Output the (X, Y) coordinate of the center of the cell containing the given text.  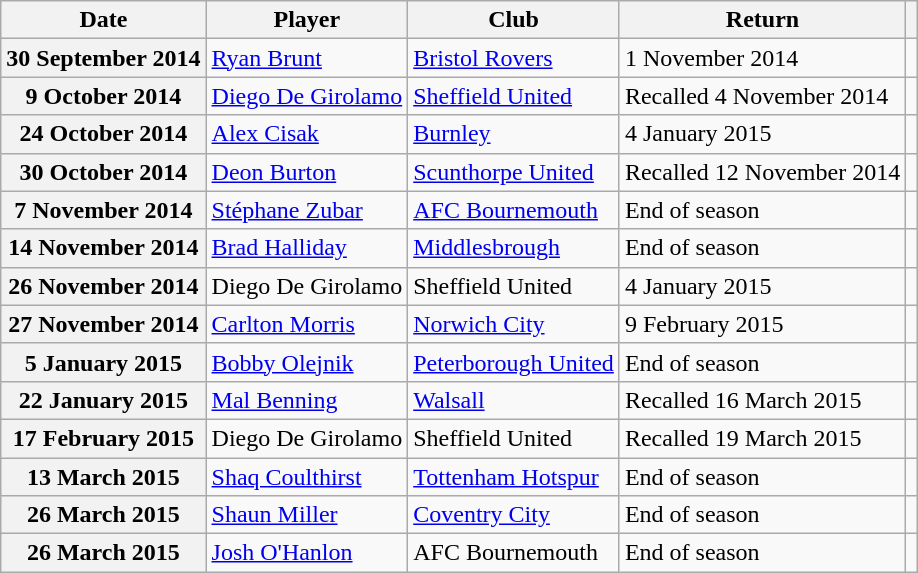
Recalled 12 November 2014 (762, 172)
17 February 2015 (104, 438)
7 November 2014 (104, 210)
9 October 2014 (104, 96)
Shaq Coulthirst (307, 477)
Stéphane Zubar (307, 210)
9 February 2015 (762, 324)
Recalled 16 March 2015 (762, 400)
Alex Cisak (307, 134)
Ryan Brunt (307, 58)
Club (514, 20)
Peterborough United (514, 362)
22 January 2015 (104, 400)
Recalled 19 March 2015 (762, 438)
14 November 2014 (104, 248)
Mal Benning (307, 400)
Norwich City (514, 324)
5 January 2015 (104, 362)
Walsall (514, 400)
27 November 2014 (104, 324)
30 September 2014 (104, 58)
13 March 2015 (104, 477)
30 October 2014 (104, 172)
Player (307, 20)
Burnley (514, 134)
Bristol Rovers (514, 58)
Carlton Morris (307, 324)
Scunthorpe United (514, 172)
1 November 2014 (762, 58)
Bobby Olejnik (307, 362)
Date (104, 20)
Recalled 4 November 2014 (762, 96)
Tottenham Hotspur (514, 477)
24 October 2014 (104, 134)
Brad Halliday (307, 248)
26 November 2014 (104, 286)
Deon Burton (307, 172)
Shaun Miller (307, 515)
Coventry City (514, 515)
Middlesbrough (514, 248)
Return (762, 20)
Josh O'Hanlon (307, 553)
